Scan for the cell matching the given text and deliver its [X, Y] coordinate at center. 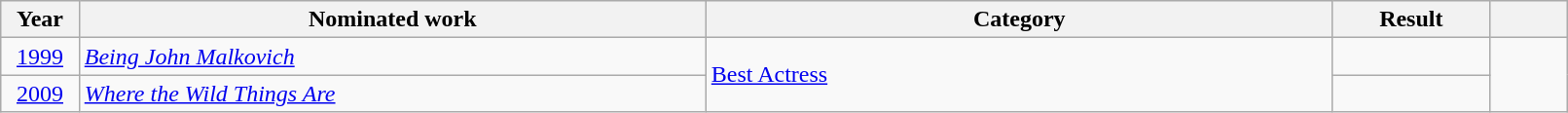
2009 [40, 94]
Result [1411, 19]
Best Actress [1019, 75]
Where the Wild Things Are [392, 94]
Category [1019, 19]
Nominated work [392, 19]
1999 [40, 56]
Being John Malkovich [392, 56]
Year [40, 19]
